For the text-containing cell, return its midpoint in (x, y) coordinate format. 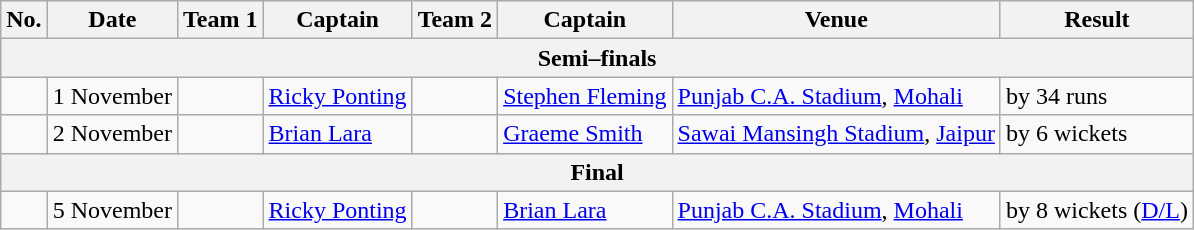
Graeme Smith (585, 134)
Team 1 (221, 20)
Result (1096, 20)
by 6 wickets (1096, 134)
2 November (112, 134)
5 November (112, 210)
No. (24, 20)
Team 2 (455, 20)
Semi–finals (598, 58)
1 November (112, 96)
by 34 runs (1096, 96)
Date (112, 20)
Sawai Mansingh Stadium, Jaipur (836, 134)
by 8 wickets (D/L) (1096, 210)
Final (598, 172)
Venue (836, 20)
Stephen Fleming (585, 96)
